Pinpoint the cell where the given text exists, returning its (X, Y) midpoint coordinate. 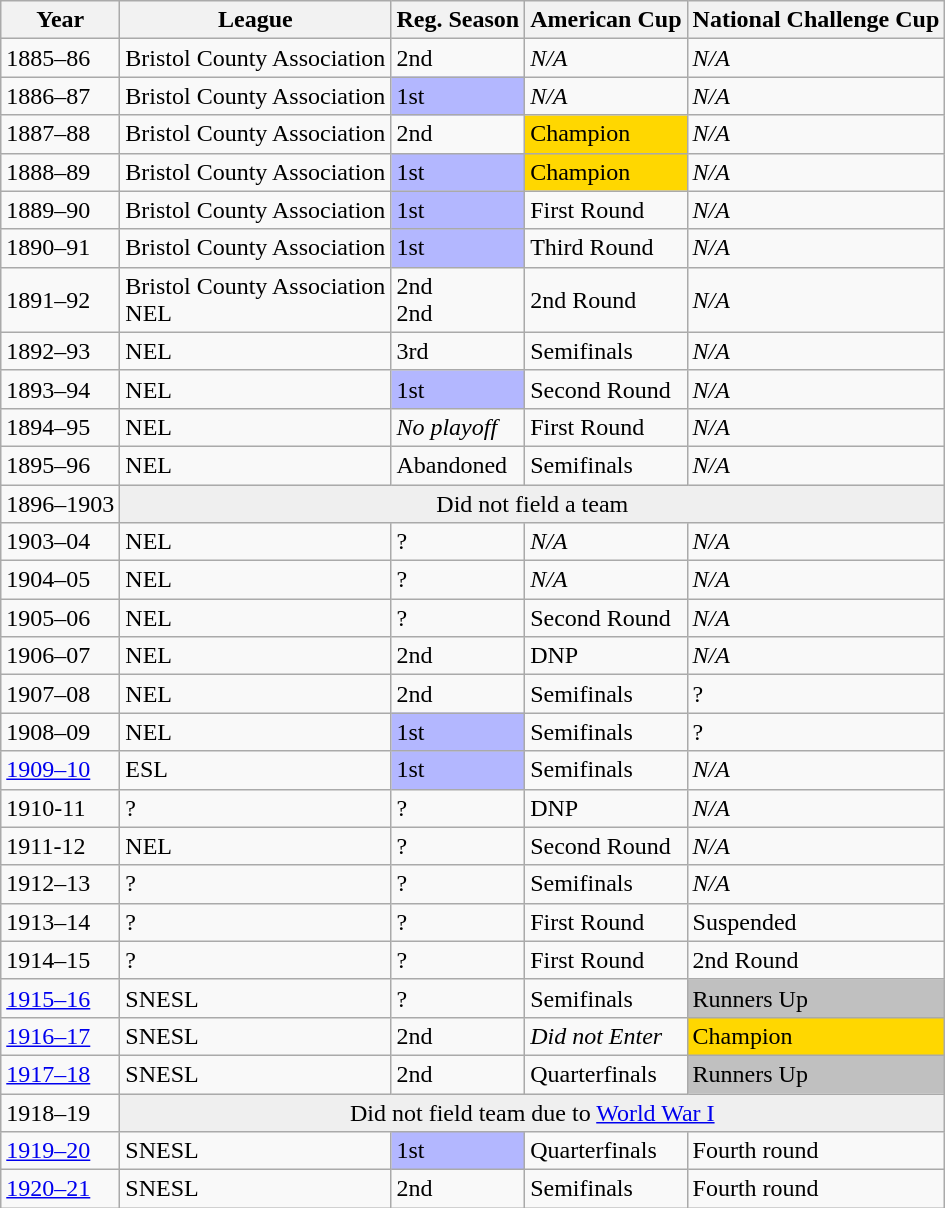
1906–07 (60, 656)
No playoff (458, 427)
1910-11 (60, 808)
1919–20 (60, 1151)
1890–91 (60, 248)
1915–16 (60, 998)
Year (60, 20)
National Challenge Cup (816, 20)
2nd2nd (458, 300)
1893–94 (60, 389)
1888–89 (60, 172)
Third Round (606, 248)
Bristol County AssociationNEL (256, 300)
1908–09 (60, 732)
1909–10 (60, 770)
Suspended (816, 922)
1916–17 (60, 1036)
1895–96 (60, 465)
Did not field team due to World War I (532, 1113)
1892–93 (60, 351)
1905–06 (60, 618)
1889–90 (60, 210)
1911-12 (60, 846)
League (256, 20)
1918–19 (60, 1113)
Reg. Season (458, 20)
Abandoned (458, 465)
1894–95 (60, 427)
1914–15 (60, 960)
1904–05 (60, 580)
1907–08 (60, 694)
ESL (256, 770)
1917–18 (60, 1074)
1887–88 (60, 134)
1920–21 (60, 1189)
American Cup (606, 20)
1891–92 (60, 300)
3rd (458, 351)
1896–1903 (60, 503)
1903–04 (60, 542)
1886–87 (60, 96)
Did not Enter (606, 1036)
1913–14 (60, 922)
1885–86 (60, 58)
1912–13 (60, 884)
Did not field a team (532, 503)
